Search for the cell housing the specified text and yield its [X, Y] center coordinate. 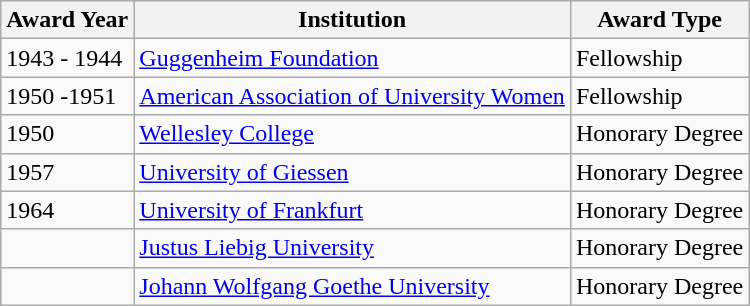
Award Year [68, 20]
Justus Liebig University [352, 248]
1943 - 1944 [68, 58]
University of Frankfurt [352, 210]
Wellesley College [352, 134]
Award Type [659, 20]
Institution [352, 20]
1950 [68, 134]
Johann Wolfgang Goethe University [352, 286]
American Association of University Women [352, 96]
1950 -1951 [68, 96]
Guggenheim Foundation [352, 58]
University of Giessen [352, 172]
1957 [68, 172]
1964 [68, 210]
